Provide the (X, Y) coordinate of the cell's center where the given text is located.  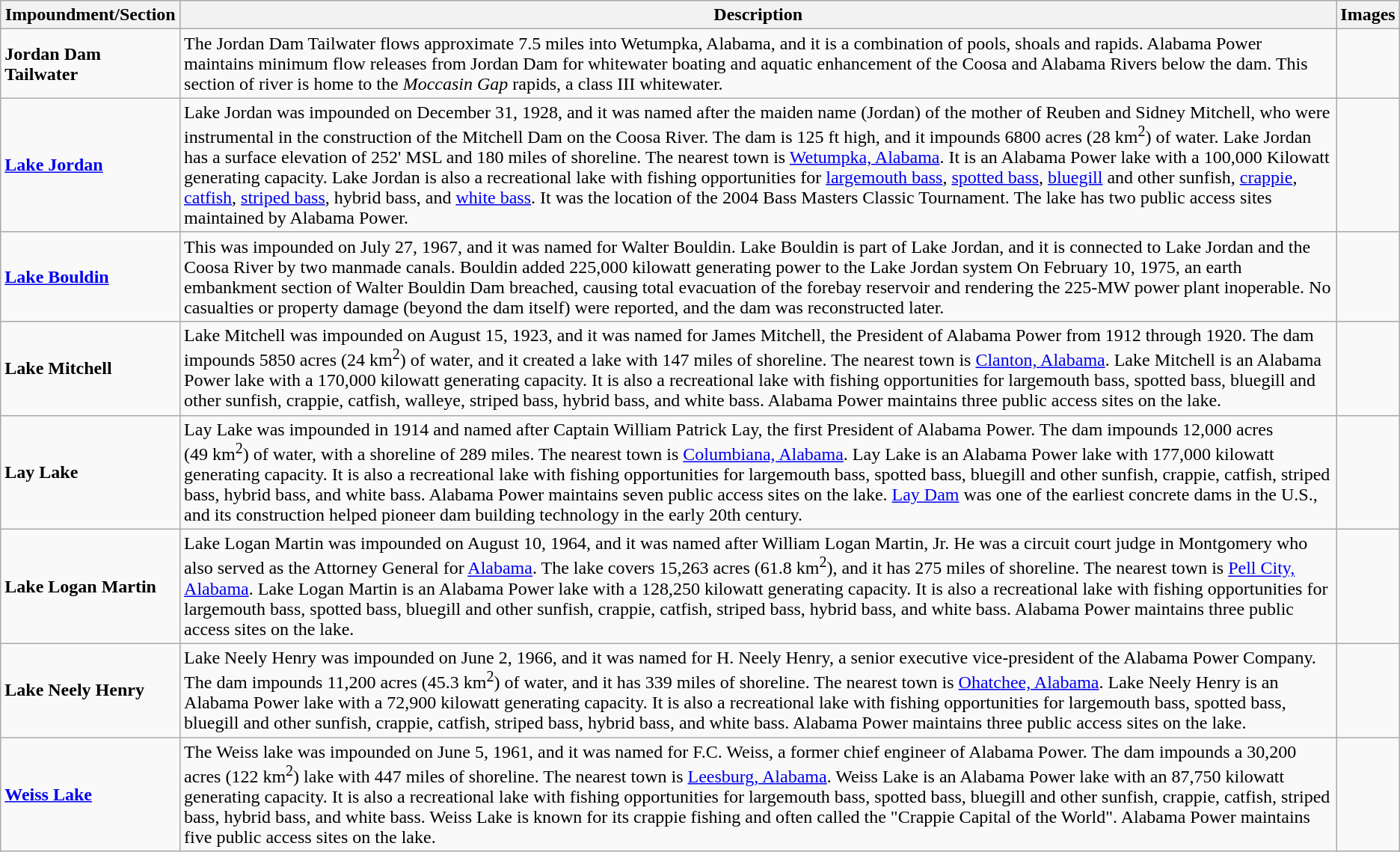
Lake Bouldin (90, 277)
Description (758, 15)
Weiss Lake (90, 794)
Impoundment/Section (90, 15)
Jordan Dam Tailwater (90, 64)
Lay Lake (90, 473)
Lake Neely Henry (90, 690)
Lake Logan Martin (90, 586)
Lake Mitchell (90, 368)
Lake Jordan (90, 165)
Images (1368, 15)
